Capture the cell that displays the provided text and extract its (x, y) central coordinate. 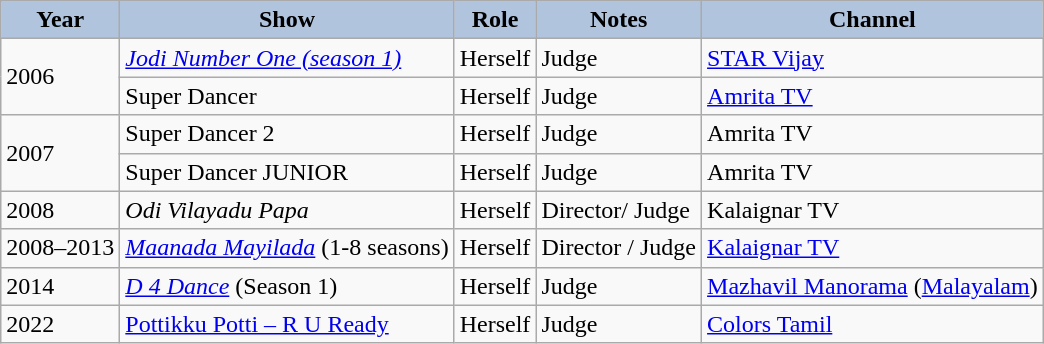
Odi Vilayadu Papa (287, 210)
STAR Vijay (873, 58)
Role (495, 20)
Channel (873, 20)
2014 (60, 286)
Super Dancer 2 (287, 134)
Maanada Mayilada (1-8 seasons) (287, 248)
Super Dancer JUNIOR (287, 172)
D 4 Dance (Season 1) (287, 286)
Year (60, 20)
Mazhavil Manorama (Malayalam) (873, 286)
Pottikku Potti – R U Ready (287, 324)
2008 (60, 210)
2007 (60, 153)
2022 (60, 324)
Notes (619, 20)
2006 (60, 77)
Colors Tamil (873, 324)
Show (287, 20)
2008–2013 (60, 248)
Super Dancer (287, 96)
Jodi Number One (season 1) (287, 58)
Director / Judge (619, 248)
Director/ Judge (619, 210)
